From the cell containing the given text, extract its center point as (X, Y) coordinate. 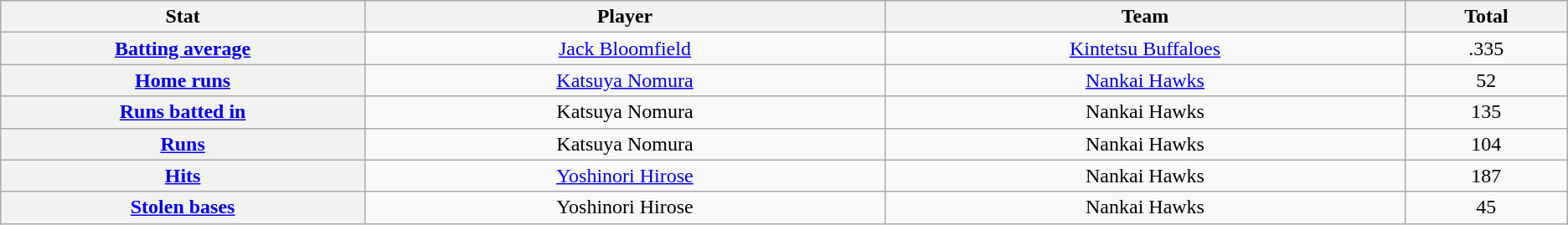
.335 (1486, 49)
Home runs (183, 80)
Team (1144, 17)
Jack Bloomfield (625, 49)
45 (1486, 207)
187 (1486, 176)
Stat (183, 17)
Runs batted in (183, 112)
Batting average (183, 49)
52 (1486, 80)
Total (1486, 17)
135 (1486, 112)
Hits (183, 176)
Stolen bases (183, 207)
Player (625, 17)
104 (1486, 144)
Kintetsu Buffaloes (1144, 49)
Runs (183, 144)
